Search for the cell housing the specified text and yield its [X, Y] center coordinate. 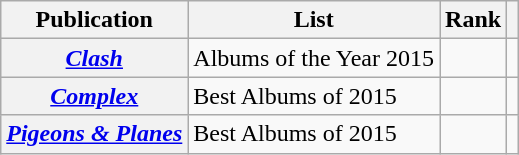
Rank [474, 20]
Clash [94, 58]
List [314, 20]
Pigeons & Planes [94, 134]
Complex [94, 96]
Publication [94, 20]
Albums of the Year 2015 [314, 58]
